Return [X, Y] of the center of cell containing provided text 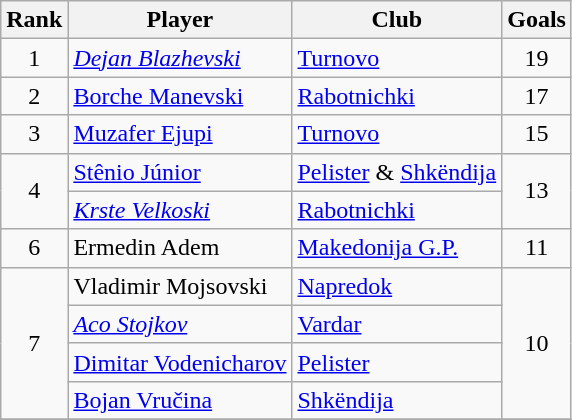
Makedonija G.P. [397, 248]
Club [397, 20]
17 [537, 96]
2 [34, 96]
Pelister & Shkëndija [397, 172]
Shkëndija [397, 400]
6 [34, 248]
Dimitar Vodenicharov [180, 362]
4 [34, 191]
1 [34, 58]
Goals [537, 20]
Ermedin Adem [180, 248]
Dejan Blazhevski [180, 58]
Napredok [397, 286]
Player [180, 20]
Stênio Júnior [180, 172]
11 [537, 248]
15 [537, 134]
3 [34, 134]
10 [537, 343]
Borche Manevski [180, 96]
Rank [34, 20]
Vladimir Mojsovski [180, 286]
19 [537, 58]
Pelister [397, 362]
Bojan Vručina [180, 400]
Aco Stojkov [180, 324]
Krste Velkoski [180, 210]
13 [537, 191]
Vardar [397, 324]
Muzafer Ejupi [180, 134]
7 [34, 343]
